Capture the cell that displays the provided text and extract its (x, y) central coordinate. 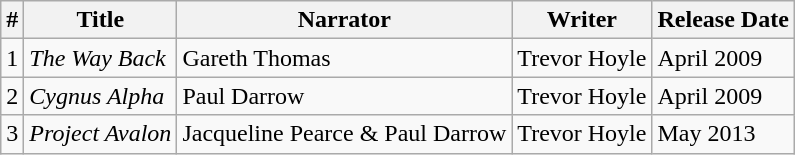
May 2013 (723, 134)
Writer (582, 20)
Gareth Thomas (344, 58)
Project Avalon (100, 134)
Release Date (723, 20)
Paul Darrow (344, 96)
Cygnus Alpha (100, 96)
Narrator (344, 20)
Jacqueline Pearce & Paul Darrow (344, 134)
3 (12, 134)
# (12, 20)
1 (12, 58)
2 (12, 96)
Title (100, 20)
The Way Back (100, 58)
